Pinpoint the cell where the given text exists, returning its [X, Y] midpoint coordinate. 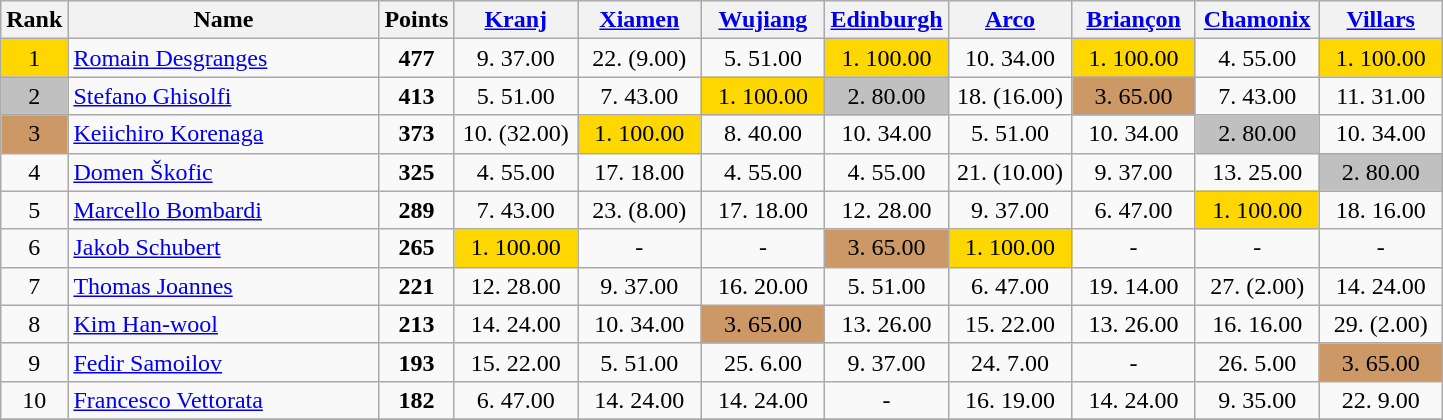
Points [416, 20]
Chamonix [1257, 20]
289 [416, 210]
Stefano Ghisolfi [224, 96]
5 [34, 210]
11. 31.00 [1381, 96]
413 [416, 96]
1 [34, 58]
23. (8.00) [640, 210]
18. 16.00 [1381, 210]
Fedir Samoilov [224, 362]
3 [34, 134]
Edinburgh [887, 20]
Villars [1381, 20]
Keiichiro Korenaga [224, 134]
Name [224, 20]
16. 19.00 [1010, 400]
9 [34, 362]
Francesco Vettorata [224, 400]
10. (32.00) [516, 134]
16. 20.00 [763, 286]
Rank [34, 20]
Briançon [1134, 20]
Romain Desgranges [224, 58]
477 [416, 58]
8. 40.00 [763, 134]
6 [34, 248]
373 [416, 134]
193 [416, 362]
Kranj [516, 20]
Xiamen [640, 20]
2 [34, 96]
221 [416, 286]
4 [34, 172]
325 [416, 172]
Jakob Schubert [224, 248]
18. (16.00) [1010, 96]
27. (2.00) [1257, 286]
8 [34, 324]
24. 7.00 [1010, 362]
29. (2.00) [1381, 324]
22. (9.00) [640, 58]
26. 5.00 [1257, 362]
9. 35.00 [1257, 400]
21. (10.00) [1010, 172]
25. 6.00 [763, 362]
265 [416, 248]
19. 14.00 [1134, 286]
213 [416, 324]
Thomas Joannes [224, 286]
7 [34, 286]
Wujiang [763, 20]
182 [416, 400]
Marcello Bombardi [224, 210]
Arco [1010, 20]
22. 9.00 [1381, 400]
13. 25.00 [1257, 172]
Domen Škofic [224, 172]
10 [34, 400]
Kim Han-wool [224, 324]
16. 16.00 [1257, 324]
